Return the [x, y] coordinate for the center point of the cell that contains the specified text.  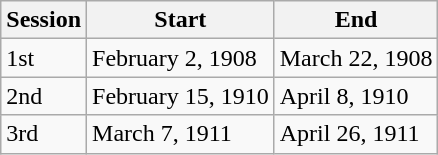
April 26, 1911 [356, 134]
3rd [44, 134]
End [356, 20]
Start [181, 20]
March 22, 1908 [356, 58]
February 15, 1910 [181, 96]
April 8, 1910 [356, 96]
Session [44, 20]
March 7, 1911 [181, 134]
1st [44, 58]
2nd [44, 96]
February 2, 1908 [181, 58]
